For the text-containing cell, return its midpoint in (x, y) coordinate format. 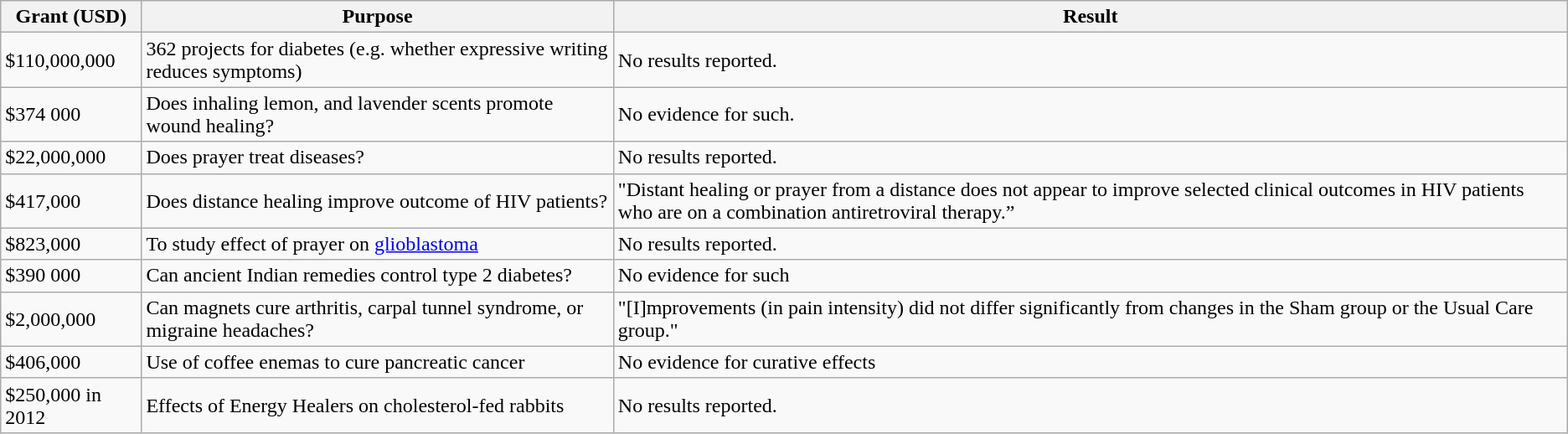
Result (1091, 17)
$22,000,000 (71, 158)
$406,000 (71, 362)
Effects of Energy Healers on cholesterol-fed rabbits (377, 406)
"[I]mprovements (in pain intensity) did not differ significantly from changes in the Sham group or the Usual Care group." (1091, 318)
No evidence for such. (1091, 114)
$374 000 (71, 114)
$417,000 (71, 201)
Grant (USD) (71, 17)
$110,000,000 (71, 60)
Does inhaling lemon, and lavender scents promote wound healing? (377, 114)
$250,000 in 2012 (71, 406)
$390 000 (71, 276)
$2,000,000 (71, 318)
Use of coffee enemas to cure pancreatic cancer (377, 362)
No evidence for curative effects (1091, 362)
Does prayer treat diseases? (377, 158)
No evidence for such (1091, 276)
$823,000 (71, 244)
To study effect of prayer on glioblastoma (377, 244)
Does distance healing improve outcome of HIV patients? (377, 201)
Purpose (377, 17)
Can magnets cure arthritis, carpal tunnel syndrome, or migraine headaches? (377, 318)
362 projects for diabetes (e.g. whether expressive writing reduces symptoms) (377, 60)
Can ancient Indian remedies control type 2 diabetes? (377, 276)
